Detect which cell encompasses the target text, then output its [x, y] center coordinate. 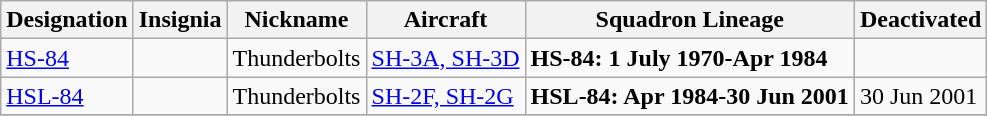
SH-3A, SH-3D [446, 58]
30 Jun 2001 [920, 96]
HSL-84 [67, 96]
Deactivated [920, 20]
HS-84: 1 July 1970-Apr 1984 [690, 58]
Nickname [296, 20]
SH-2F, SH-2G [446, 96]
Designation [67, 20]
HSL-84: Apr 1984-30 Jun 2001 [690, 96]
HS-84 [67, 58]
Aircraft [446, 20]
Insignia [180, 20]
Squadron Lineage [690, 20]
